Determine the (x, y) coordinate at the center of the cell enclosing the given text.  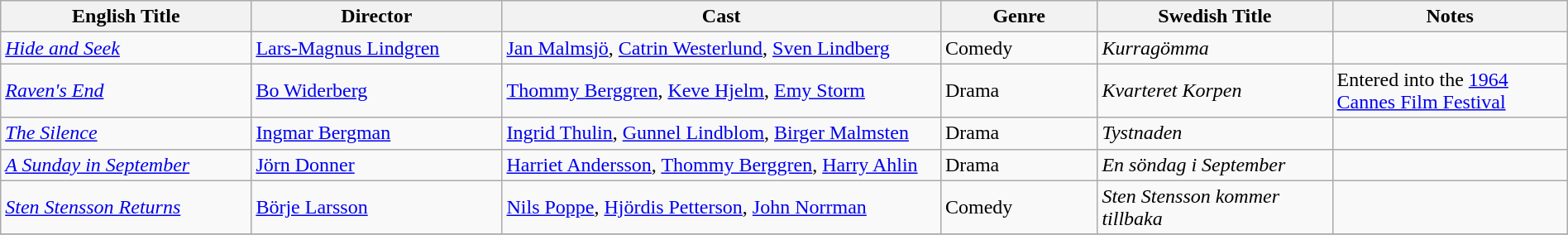
Tystnaden (1215, 133)
Raven's End (126, 91)
Director (377, 17)
Sten Stensson kommer tillbaka (1215, 207)
Börje Larsson (377, 207)
Notes (1450, 17)
Jan Malmsjö, Catrin Westerlund, Sven Lindberg (721, 48)
Jörn Donner (377, 165)
The Silence (126, 133)
Sten Stensson Returns (126, 207)
En söndag i September (1215, 165)
Bo Widerberg (377, 91)
Harriet Andersson, Thommy Berggren, Harry Ahlin (721, 165)
Cast (721, 17)
Genre (1019, 17)
Entered into the 1964 Cannes Film Festival (1450, 91)
English Title (126, 17)
Swedish Title (1215, 17)
Kurragömma (1215, 48)
Kvarteret Korpen (1215, 91)
A Sunday in September (126, 165)
Nils Poppe, Hjördis Petterson, John Norrman (721, 207)
Ingmar Bergman (377, 133)
Ingrid Thulin, Gunnel Lindblom, Birger Malmsten (721, 133)
Hide and Seek (126, 48)
Lars-Magnus Lindgren (377, 48)
Thommy Berggren, Keve Hjelm, Emy Storm (721, 91)
